Pinpoint the cell where the given text exists, returning its [x, y] midpoint coordinate. 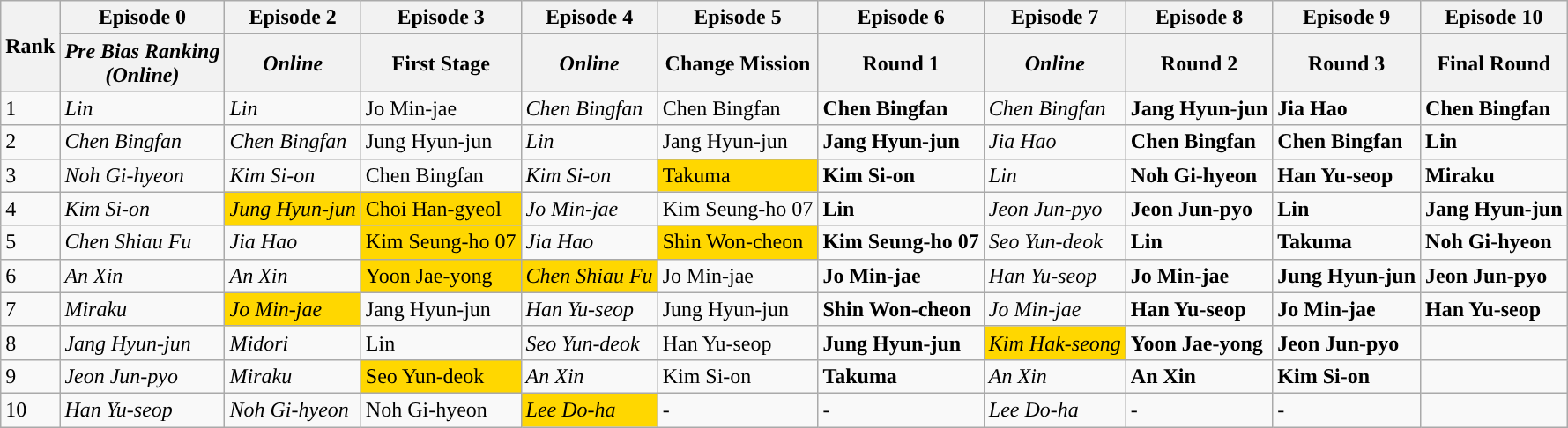
10 [30, 410]
Episode 0 [143, 18]
2 [30, 142]
Episode 3 [441, 18]
8 [30, 343]
Episode 9 [1347, 18]
Episode 2 [293, 18]
Episode 5 [738, 18]
Kim Hak-seong [1054, 343]
1 [30, 108]
Final Round [1494, 63]
Episode 8 [1199, 18]
5 [30, 242]
6 [30, 276]
7 [30, 309]
Round 2 [1199, 63]
Episode 10 [1494, 18]
Episode 6 [901, 18]
9 [30, 376]
Midori [293, 343]
4 [30, 209]
Choi Han-gyeol [441, 209]
Change Mission [738, 63]
Episode 4 [589, 18]
Round 1 [901, 63]
3 [30, 175]
Pre Bias Ranking(Online) [143, 63]
Episode 7 [1054, 18]
First Stage [441, 63]
Rank [30, 46]
Round 3 [1347, 63]
